Detect which cell encompasses the target text, then output its [x, y] center coordinate. 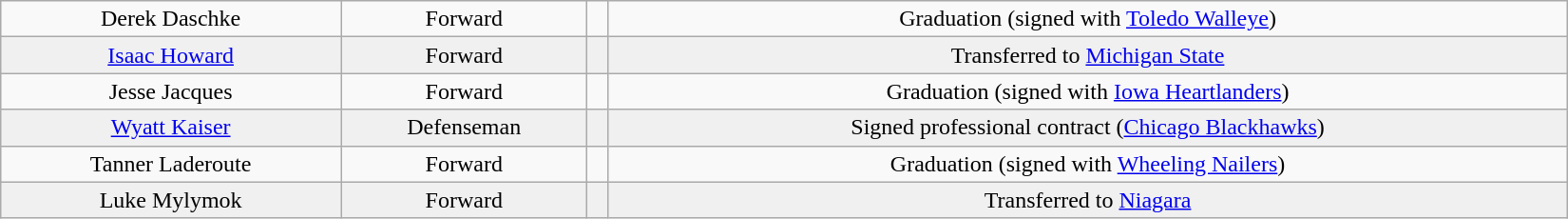
Wyatt Kaiser [171, 128]
Luke Mylymok [171, 200]
Transferred to Michigan State [1087, 55]
Defenseman [464, 128]
Transferred to Niagara [1087, 200]
Jesse Jacques [171, 91]
Graduation (signed with Toledo Walleye) [1087, 19]
Isaac Howard [171, 55]
Signed professional contract (Chicago Blackhawks) [1087, 128]
Graduation (signed with Wheeling Nailers) [1087, 164]
Derek Daschke [171, 19]
Tanner Laderoute [171, 164]
Graduation (signed with Iowa Heartlanders) [1087, 91]
